Scan for the cell matching the given text and deliver its [X, Y] coordinate at center. 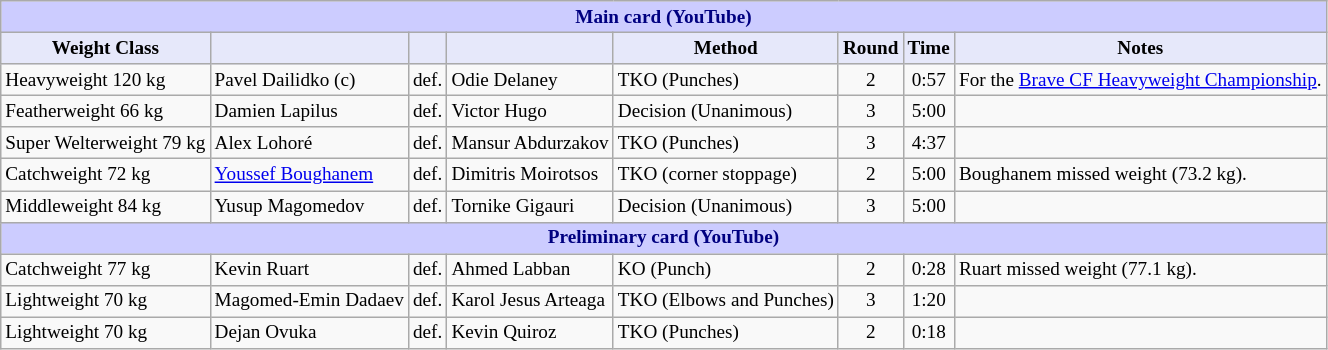
Victor Hugo [530, 111]
Alex Lohoré [309, 143]
Round [870, 48]
Dimitris Moirotsos [530, 175]
Notes [1140, 48]
Time [928, 48]
0:28 [928, 270]
Dejan Ovuka [309, 333]
Main card (YouTube) [664, 17]
Featherweight 66 kg [106, 111]
Karol Jesus Arteaga [530, 301]
Ahmed Labban [530, 270]
Boughanem missed weight (73.2 kg). [1140, 175]
Kevin Ruart [309, 270]
Pavel Dailidko (c) [309, 80]
Ruart missed weight (77.1 kg). [1140, 270]
Youssef Boughanem [309, 175]
0:57 [928, 80]
For the Brave CF Heavyweight Championship. [1140, 80]
Damien Lapilus [309, 111]
Magomed-Emin Dadaev [309, 301]
0:18 [928, 333]
Yusup Magomedov [309, 206]
Catchweight 72 kg [106, 175]
Catchweight 77 kg [106, 270]
Tornike Gigauri [530, 206]
1:20 [928, 301]
Middleweight 84 kg [106, 206]
Super Welterweight 79 kg [106, 143]
TKO (corner stoppage) [726, 175]
KO (Punch) [726, 270]
Preliminary card (YouTube) [664, 238]
Odie Delaney [530, 80]
Heavyweight 120 kg [106, 80]
Kevin Quiroz [530, 333]
Mansur Abdurzakov [530, 143]
4:37 [928, 143]
Method [726, 48]
Weight Class [106, 48]
TKO (Elbows and Punches) [726, 301]
